From the cell containing the given text, extract its center point as [X, Y] coordinate. 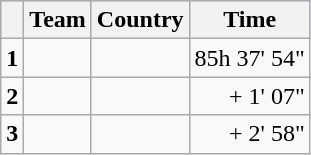
85h 37' 54" [250, 58]
Team [58, 20]
Time [250, 20]
1 [12, 58]
+ 1' 07" [250, 96]
2 [12, 96]
+ 2' 58" [250, 134]
Country [140, 20]
3 [12, 134]
